Locate the cell with the specified text and output its [X, Y] center coordinate. 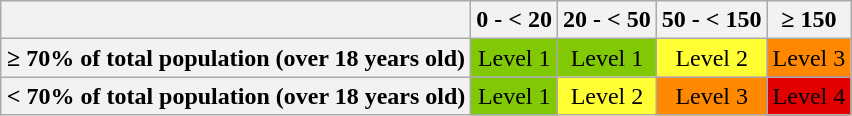
Level 4 [809, 96]
≥ 70% of total population (over 18 years old) [236, 58]
< 70% of total population (over 18 years old) [236, 96]
20 - < 50 [608, 20]
50 - < 150 [712, 20]
0 - < 20 [514, 20]
≥ 150 [809, 20]
